Search for the cell housing the specified text and yield its (x, y) center coordinate. 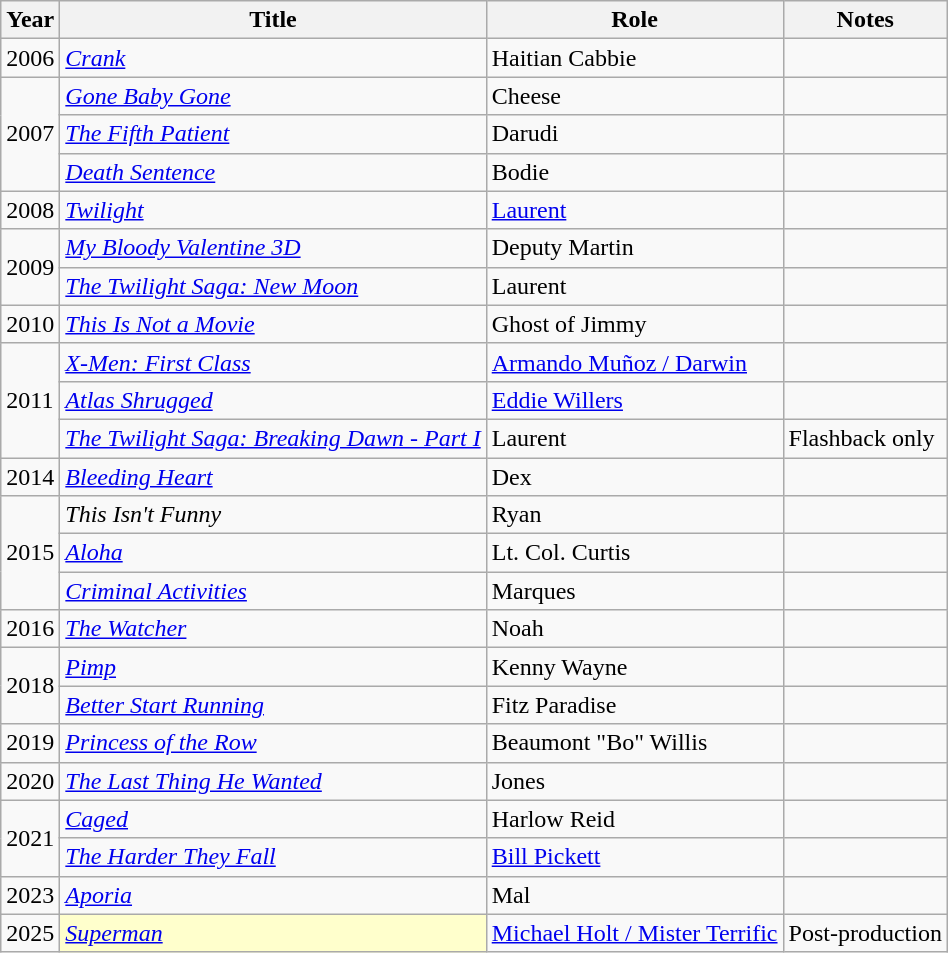
Fitz Paradise (634, 705)
2014 (30, 477)
Criminal Activities (273, 591)
The Twilight Saga: Breaking Dawn - Part I (273, 438)
Darudi (634, 134)
Gone Baby Gone (273, 96)
Princess of the Row (273, 743)
Flashback only (865, 438)
Michael Holt / Mister Terrific (634, 933)
Eddie Willers (634, 400)
Harlow Reid (634, 819)
The Fifth Patient (273, 134)
2006 (30, 58)
Role (634, 20)
The Twilight Saga: New Moon (273, 286)
2023 (30, 895)
Marques (634, 591)
Lt. Col. Curtis (634, 553)
Atlas Shrugged (273, 400)
The Last Thing He Wanted (273, 781)
Haitian Cabbie (634, 58)
Bill Pickett (634, 857)
Year (30, 20)
2018 (30, 686)
2019 (30, 743)
2015 (30, 553)
2016 (30, 629)
Better Start Running (273, 705)
2008 (30, 210)
My Bloody Valentine 3D (273, 248)
Mal (634, 895)
2007 (30, 134)
Pimp (273, 667)
Bleeding Heart (273, 477)
Dex (634, 477)
Ghost of Jimmy (634, 324)
Jones (634, 781)
Kenny Wayne (634, 667)
Twilight (273, 210)
Notes (865, 20)
2011 (30, 400)
This Is Not a Movie (273, 324)
2009 (30, 267)
Armando Muñoz / Darwin (634, 362)
This Isn't Funny (273, 515)
Noah (634, 629)
2021 (30, 838)
Crank (273, 58)
The Harder They Fall (273, 857)
Cheese (634, 96)
2025 (30, 933)
Deputy Martin (634, 248)
Superman (273, 933)
Death Sentence (273, 172)
X-Men: First Class (273, 362)
Aporia (273, 895)
Aloha (273, 553)
Ryan (634, 515)
Caged (273, 819)
Bodie (634, 172)
Post-production (865, 933)
Beaumont "Bo" Willis (634, 743)
Title (273, 20)
2010 (30, 324)
The Watcher (273, 629)
2020 (30, 781)
